Return [X, Y] of the center of cell containing provided text 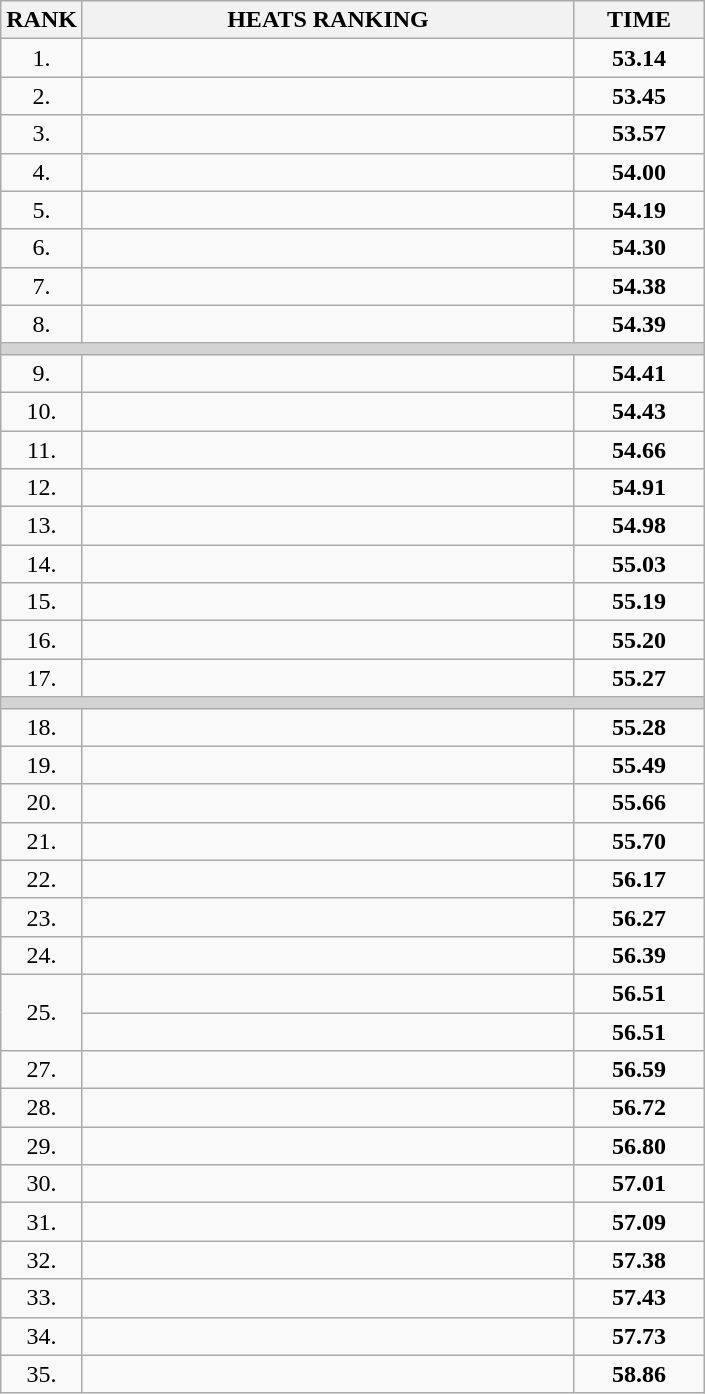
53.57 [640, 134]
56.27 [640, 917]
24. [42, 955]
57.73 [640, 1336]
17. [42, 678]
57.43 [640, 1298]
55.19 [640, 602]
25. [42, 1012]
55.49 [640, 765]
7. [42, 286]
56.39 [640, 955]
22. [42, 879]
54.00 [640, 172]
5. [42, 210]
4. [42, 172]
57.01 [640, 1184]
19. [42, 765]
16. [42, 640]
28. [42, 1108]
56.80 [640, 1146]
57.09 [640, 1222]
29. [42, 1146]
54.19 [640, 210]
55.70 [640, 841]
56.17 [640, 879]
56.72 [640, 1108]
12. [42, 488]
32. [42, 1260]
57.38 [640, 1260]
13. [42, 526]
54.98 [640, 526]
3. [42, 134]
15. [42, 602]
TIME [640, 20]
54.91 [640, 488]
6. [42, 248]
8. [42, 324]
31. [42, 1222]
55.03 [640, 564]
56.59 [640, 1070]
55.28 [640, 727]
53.45 [640, 96]
54.39 [640, 324]
HEATS RANKING [328, 20]
27. [42, 1070]
54.43 [640, 411]
55.66 [640, 803]
55.27 [640, 678]
34. [42, 1336]
54.41 [640, 373]
RANK [42, 20]
35. [42, 1374]
53.14 [640, 58]
18. [42, 727]
23. [42, 917]
30. [42, 1184]
54.30 [640, 248]
9. [42, 373]
21. [42, 841]
58.86 [640, 1374]
2. [42, 96]
14. [42, 564]
20. [42, 803]
11. [42, 449]
10. [42, 411]
54.38 [640, 286]
33. [42, 1298]
55.20 [640, 640]
54.66 [640, 449]
1. [42, 58]
